Search for the cell housing the specified text and yield its (X, Y) center coordinate. 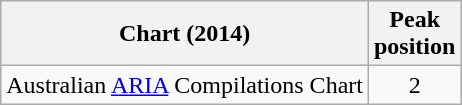
Australian ARIA Compilations Chart (185, 85)
Chart (2014) (185, 34)
2 (414, 85)
Peakposition (414, 34)
